Extract the [x, y] coordinate from the center of the cell holding the provided text.  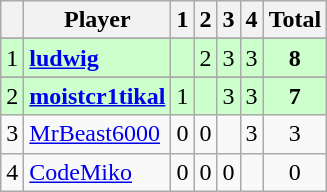
7 [295, 96]
MrBeast6000 [98, 134]
moistcr1tikal [98, 96]
Total [295, 20]
8 [295, 58]
Player [98, 20]
CodeMiko [98, 172]
ludwig [98, 58]
